Return the (X, Y) coordinate for the center point of the cell that contains the specified text.  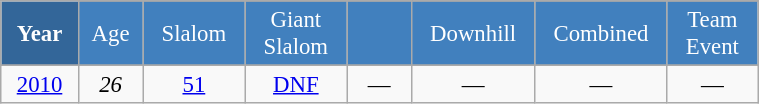
Combined (601, 34)
Age (110, 34)
51 (194, 85)
26 (110, 85)
Year (40, 34)
Slalom (194, 34)
Downhill (472, 34)
DNF (296, 85)
GiantSlalom (296, 34)
2010 (40, 85)
Team Event (712, 34)
